Output the (x, y) coordinate of the center of the cell containing the given text.  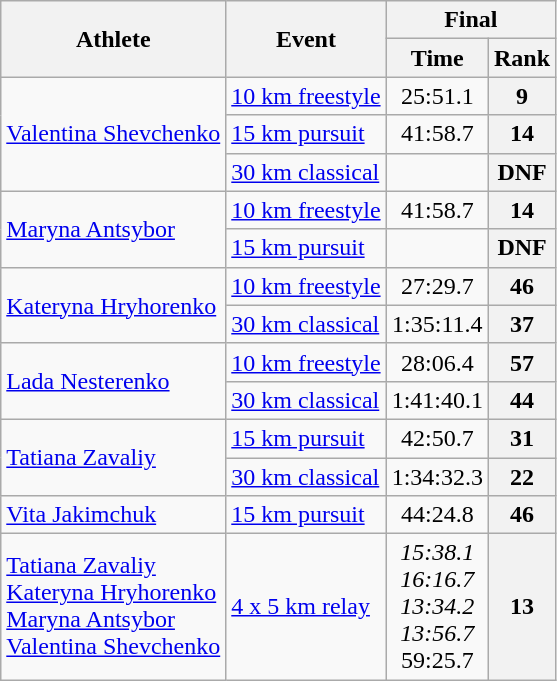
1:35:11.4 (437, 324)
Event (306, 39)
9 (522, 96)
42:50.7 (437, 438)
57 (522, 362)
Final (471, 20)
Vita Jakimchuk (114, 515)
22 (522, 477)
Athlete (114, 39)
15:38.116:16.713:34.213:56.759:25.7 (437, 607)
13 (522, 607)
4 x 5 km relay (306, 607)
44 (522, 400)
44:24.8 (437, 515)
Time (437, 58)
Rank (522, 58)
Maryna Antsybor (114, 229)
Kateryna Hryhorenko (114, 305)
Tatiana ZavaliyKateryna HryhorenkoMaryna AntsyborValentina Shevchenko (114, 607)
37 (522, 324)
27:29.7 (437, 286)
1:34:32.3 (437, 477)
1:41:40.1 (437, 400)
25:51.1 (437, 96)
Tatiana Zavaliy (114, 457)
Lada Nesterenko (114, 381)
Valentina Shevchenko (114, 134)
28:06.4 (437, 362)
31 (522, 438)
